Determine the (x, y) coordinate at the center of the cell enclosing the given text.  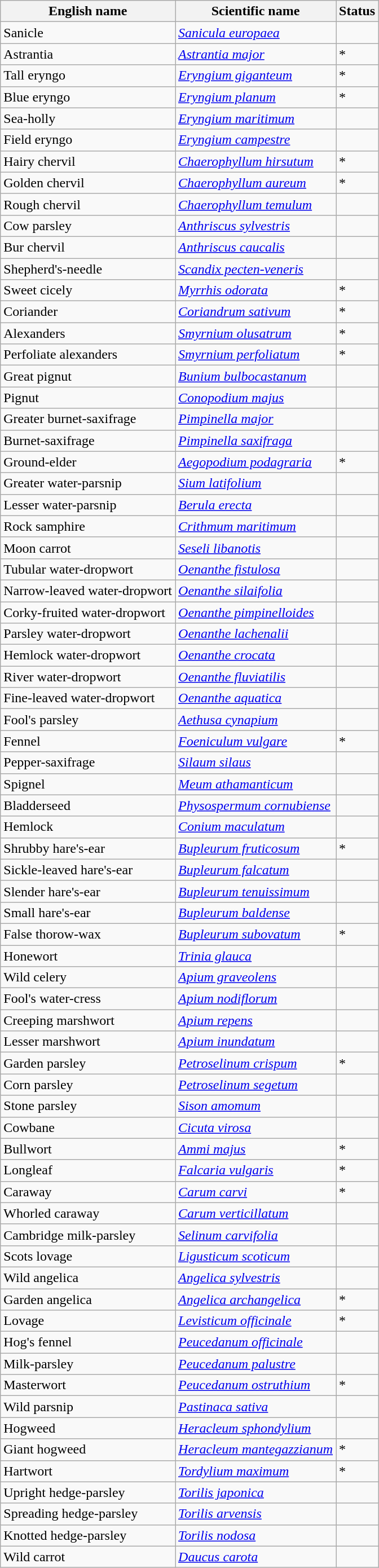
Apium inundatum (256, 1042)
Eryngium maritimum (256, 118)
Apium repens (256, 1020)
Rock samphire (88, 526)
Shepherd's-needle (88, 269)
Apium graveolens (256, 977)
Status (358, 11)
River water-dropwort (88, 677)
Coriander (88, 312)
Small hare's-ear (88, 913)
Scandix pecten-veneris (256, 269)
Hartwort (88, 1471)
Carum carvi (256, 1192)
Torilis japonica (256, 1492)
Aegopodium podagraria (256, 462)
Oenanthe lachenalii (256, 634)
Pimpinella saxifraga (256, 441)
Hogweed (88, 1428)
Conium maculatum (256, 827)
Sweet cicely (88, 290)
Scientific name (256, 11)
Scots lovage (88, 1256)
Cow parsley (88, 226)
Hemlock water-dropwort (88, 655)
Seseli libanotis (256, 548)
Astrantia major (256, 54)
Wild parsnip (88, 1407)
Smyrnium olusatrum (256, 333)
Angelica archangelica (256, 1299)
Petroselinum segetum (256, 1085)
Corn parsley (88, 1085)
Ammi majus (256, 1149)
Silaum silaus (256, 763)
Peucedanum palustre (256, 1364)
Hog's fennel (88, 1342)
Fool's parsley (88, 720)
Crithmum maritimum (256, 526)
Great pignut (88, 376)
Coriandrum sativum (256, 312)
False thorow-wax (88, 934)
Lesser water-parsnip (88, 505)
Smyrnium perfoliatum (256, 355)
Torilis arvensis (256, 1514)
Chaerophyllum aureum (256, 183)
Pimpinella major (256, 419)
Myrrhis odorata (256, 290)
Petroselinum crispum (256, 1063)
Carum verticillatum (256, 1213)
Field eryngo (88, 140)
Sison amomum (256, 1106)
Eryngium planum (256, 97)
Stone parsley (88, 1106)
Shrubby hare's-ear (88, 848)
Eryngium campestre (256, 140)
Sanicle (88, 33)
Bupleurum baldense (256, 913)
Fool's water-cress (88, 999)
Bunium bulbocastanum (256, 376)
Berula erecta (256, 505)
Longleaf (88, 1170)
Oenanthe pimpinelloides (256, 612)
Sea-holly (88, 118)
Milk-parsley (88, 1364)
Fine-leaved water-dropwort (88, 698)
Apium nodiflorum (256, 999)
Corky-fruited water-dropwort (88, 612)
Tubular water-dropwort (88, 569)
Whorled caraway (88, 1213)
Slender hare's-ear (88, 891)
Ligusticum scoticum (256, 1256)
Honewort (88, 956)
Daucus carota (256, 1557)
Aethusa cynapium (256, 720)
Oenanthe silaifolia (256, 591)
Bupleurum fruticosum (256, 848)
Spignel (88, 784)
English name (88, 11)
Falcaria vulgaris (256, 1170)
Wild carrot (88, 1557)
Pignut (88, 398)
Sickle-leaved hare's-ear (88, 870)
Garden angelica (88, 1299)
Golden chervil (88, 183)
Spreading hedge-parsley (88, 1514)
Peucedanum ostruthium (256, 1385)
Pepper-saxifrage (88, 763)
Masterwort (88, 1385)
Anthriscus sylvestris (256, 226)
Astrantia (88, 54)
Creeping marshwort (88, 1020)
Chaerophyllum hirsutum (256, 161)
Cambridge milk-parsley (88, 1235)
Lesser marshwort (88, 1042)
Sanicula europaea (256, 33)
Heracleum sphondylium (256, 1428)
Hemlock (88, 827)
Tall eryngo (88, 76)
Fennel (88, 741)
Parsley water-dropwort (88, 634)
Bullwort (88, 1149)
Heracleum mantegazzianum (256, 1450)
Bupleurum tenuissimum (256, 891)
Sium latifolium (256, 483)
Oenanthe crocata (256, 655)
Hairy chervil (88, 161)
Cowbane (88, 1127)
Chaerophyllum temulum (256, 204)
Alexanders (88, 333)
Moon carrot (88, 548)
Anthriscus caucalis (256, 247)
Pastinaca sativa (256, 1407)
Perfoliate alexanders (88, 355)
Foeniculum vulgare (256, 741)
Narrow-leaved water-dropwort (88, 591)
Tordylium maximum (256, 1471)
Oenanthe aquatica (256, 698)
Rough chervil (88, 204)
Cicuta virosa (256, 1127)
Bupleurum subovatum (256, 934)
Wild angelica (88, 1278)
Giant hogweed (88, 1450)
Bladderseed (88, 805)
Physospermum cornubiense (256, 805)
Levisticum officinale (256, 1321)
Burnet-saxifrage (88, 441)
Greater burnet-saxifrage (88, 419)
Caraway (88, 1192)
Lovage (88, 1321)
Bur chervil (88, 247)
Knotted hedge-parsley (88, 1535)
Selinum carvifolia (256, 1235)
Ground-elder (88, 462)
Oenanthe fistulosa (256, 569)
Oenanthe fluviatilis (256, 677)
Trinia glauca (256, 956)
Garden parsley (88, 1063)
Meum athamanticum (256, 784)
Upright hedge-parsley (88, 1492)
Torilis nodosa (256, 1535)
Eryngium giganteum (256, 76)
Bupleurum falcatum (256, 870)
Blue eryngo (88, 97)
Wild celery (88, 977)
Greater water-parsnip (88, 483)
Conopodium majus (256, 398)
Angelica sylvestris (256, 1278)
Peucedanum officinale (256, 1342)
